Output the (x, y) coordinate of the center of the cell containing the given text.  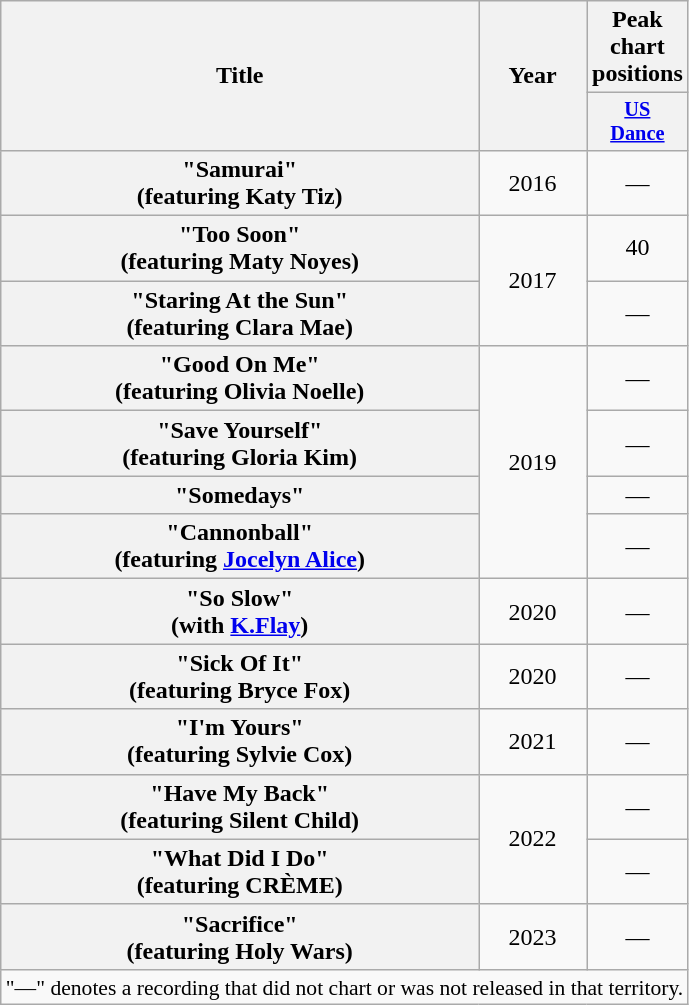
"Too Soon"(featuring Maty Noyes) (240, 248)
Peak chart positions (637, 47)
"So Slow" (with K.Flay) (240, 612)
"Samurai"(featuring Katy Tiz) (240, 182)
2022 (533, 839)
"Cannonball" (featuring Jocelyn Alice) (240, 546)
"—" denotes a recording that did not chart or was not released in that territory. (345, 987)
40 (637, 248)
2017 (533, 281)
"I'm Yours" (featuring Sylvie Cox) (240, 742)
"Save Yourself" (featuring Gloria Kim) (240, 444)
2023 (533, 936)
2021 (533, 742)
"Sacrifice"(featuring Holy Wars) (240, 936)
"Sick Of It"(featuring Bryce Fox) (240, 676)
2016 (533, 182)
2019 (533, 462)
"Have My Back"(featuring Silent Child) (240, 806)
"Somedays" (240, 495)
"What Did I Do"(featuring CRÈME) (240, 872)
"Good On Me" (featuring Olivia Noelle) (240, 378)
Title (240, 76)
"Staring At the Sun"(featuring Clara Mae) (240, 314)
Year (533, 76)
USDance (637, 122)
